Provide the (X, Y) coordinate of the cell's center where the given text is located.  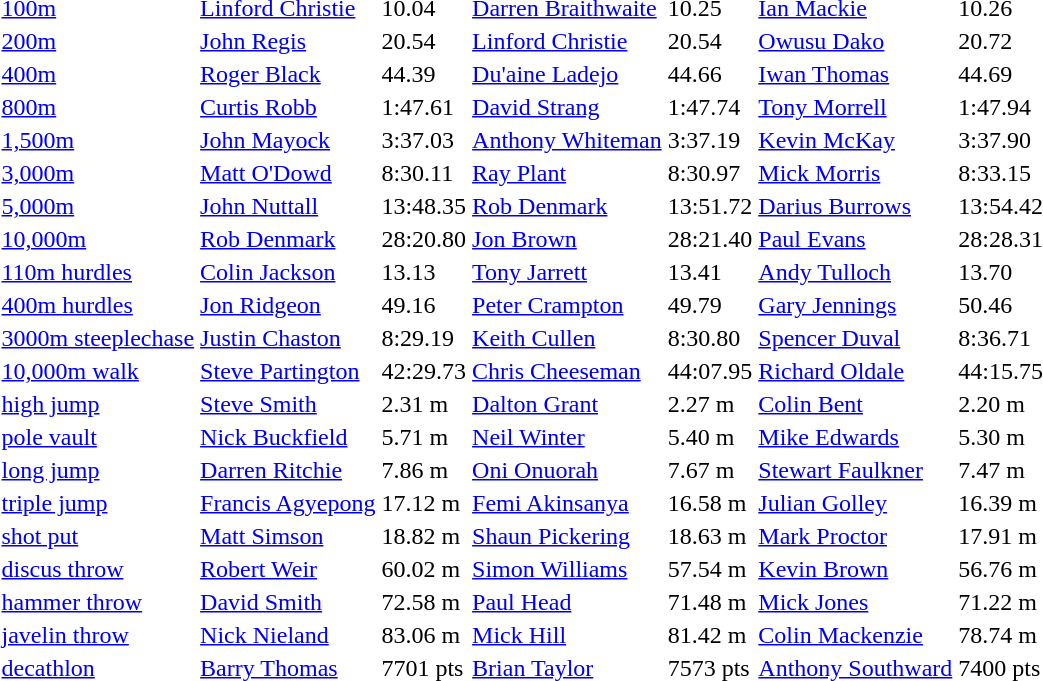
13.41 (710, 272)
18.82 m (424, 536)
Ray Plant (568, 173)
Mick Jones (856, 602)
John Regis (288, 41)
Du'aine Ladejo (568, 74)
discus throw (98, 569)
Matt O'Dowd (288, 173)
7.67 m (710, 470)
42:29.73 (424, 371)
Anthony Whiteman (568, 140)
Kevin Brown (856, 569)
Tony Morrell (856, 107)
60.02 m (424, 569)
Mike Edwards (856, 437)
Steve Smith (288, 404)
3:37.03 (424, 140)
7.86 m (424, 470)
Dalton Grant (568, 404)
Matt Simson (288, 536)
Curtis Robb (288, 107)
1:47.74 (710, 107)
Owusu Dako (856, 41)
44.39 (424, 74)
10,000m walk (98, 371)
Simon Williams (568, 569)
Spencer Duval (856, 338)
Oni Onuorah (568, 470)
Colin Jackson (288, 272)
400m hurdles (98, 305)
10,000m (98, 239)
13:48.35 (424, 206)
Neil Winter (568, 437)
8:30.80 (710, 338)
72.58 m (424, 602)
1,500m (98, 140)
400m (98, 74)
57.54 m (710, 569)
2.31 m (424, 404)
Julian Golley (856, 503)
2.27 m (710, 404)
49.16 (424, 305)
44.66 (710, 74)
3,000m (98, 173)
5.71 m (424, 437)
Mick Hill (568, 635)
49.79 (710, 305)
800m (98, 107)
8:29.19 (424, 338)
Colin Bent (856, 404)
8:30.11 (424, 173)
Nick Nieland (288, 635)
Paul Head (568, 602)
8:30.97 (710, 173)
pole vault (98, 437)
Shaun Pickering (568, 536)
Linford Christie (568, 41)
Mark Proctor (856, 536)
200m (98, 41)
Stewart Faulkner (856, 470)
5,000m (98, 206)
Tony Jarrett (568, 272)
28:21.40 (710, 239)
shot put (98, 536)
Darren Ritchie (288, 470)
hammer throw (98, 602)
13:51.72 (710, 206)
18.63 m (710, 536)
110m hurdles (98, 272)
John Mayock (288, 140)
Mick Morris (856, 173)
16.58 m (710, 503)
Colin Mackenzie (856, 635)
javelin throw (98, 635)
Jon Brown (568, 239)
Kevin McKay (856, 140)
David Smith (288, 602)
71.48 m (710, 602)
Darius Burrows (856, 206)
Richard Oldale (856, 371)
long jump (98, 470)
Justin Chaston (288, 338)
44:07.95 (710, 371)
Roger Black (288, 74)
Steve Partington (288, 371)
Femi Akinsanya (568, 503)
Peter Crampton (568, 305)
28:20.80 (424, 239)
1:47.61 (424, 107)
Gary Jennings (856, 305)
Robert Weir (288, 569)
Paul Evans (856, 239)
Chris Cheeseman (568, 371)
17.12 m (424, 503)
Nick Buckfield (288, 437)
83.06 m (424, 635)
Francis Agyepong (288, 503)
David Strang (568, 107)
13.13 (424, 272)
John Nuttall (288, 206)
triple jump (98, 503)
Keith Cullen (568, 338)
81.42 m (710, 635)
high jump (98, 404)
Andy Tulloch (856, 272)
Iwan Thomas (856, 74)
Jon Ridgeon (288, 305)
3000m steeplechase (98, 338)
5.40 m (710, 437)
3:37.19 (710, 140)
